Search for the cell housing the specified text and yield its (x, y) center coordinate. 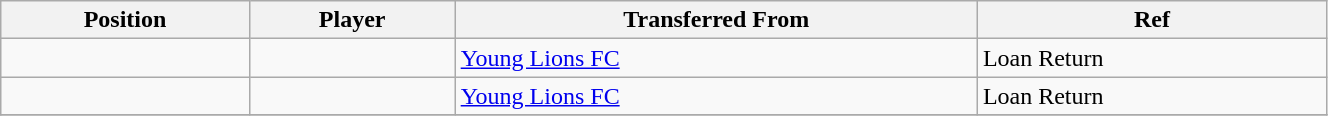
Transferred From (716, 20)
Ref (1152, 20)
Position (125, 20)
Player (352, 20)
